Pinpoint the cell where the given text exists, returning its [X, Y] midpoint coordinate. 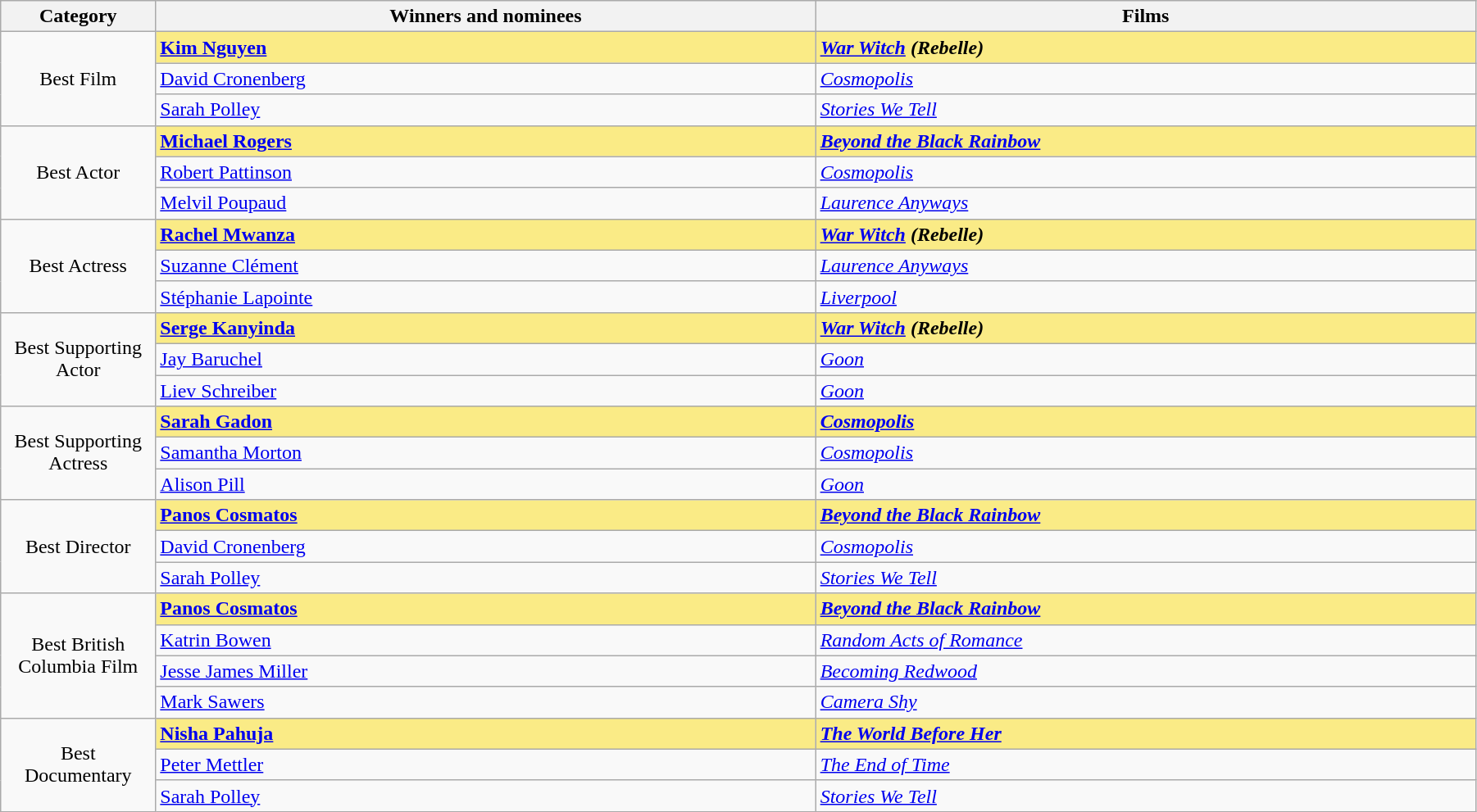
Best Actor [79, 172]
Best Film [79, 79]
Liev Schreiber [485, 391]
Category [79, 16]
Michael Rogers [485, 141]
Best Supporting Actress [79, 453]
Kim Nguyen [485, 48]
Sarah Gadon [485, 422]
Films [1146, 16]
Best Documentary [79, 764]
Samantha Morton [485, 453]
Katrin Bowen [485, 640]
Robert Pattinson [485, 172]
Best British Columbia Film [79, 655]
Suzanne Clément [485, 265]
Nisha Pahuja [485, 733]
Jay Baruchel [485, 359]
Best Actress [79, 265]
Liverpool [1146, 297]
Becoming Redwood [1146, 671]
Stéphanie Lapointe [485, 297]
Melvil Poupaud [485, 203]
Jesse James Miller [485, 671]
Winners and nominees [485, 16]
The End of Time [1146, 764]
Best Supporting Actor [79, 359]
Alison Pill [485, 484]
Peter Mettler [485, 764]
Rachel Mwanza [485, 234]
Camera Shy [1146, 702]
Random Acts of Romance [1146, 640]
Mark Sawers [485, 702]
The World Before Her [1146, 733]
Best Director [79, 547]
Serge Kanyinda [485, 328]
